Detect which cell encompasses the target text, then output its [X, Y] center coordinate. 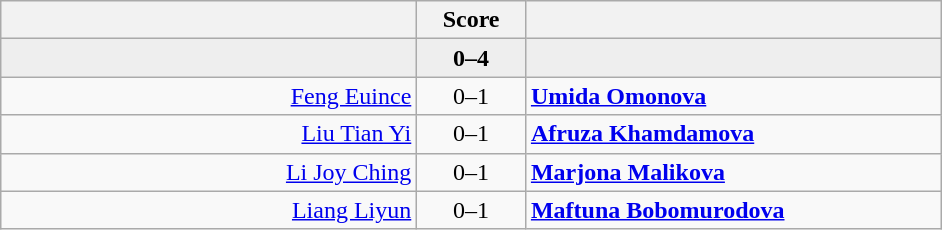
Umida Omonova [733, 96]
Li Joy Ching [209, 172]
Score [472, 20]
Maftuna Bobomurodova [733, 210]
Marjona Malikova [733, 172]
Feng Euince [209, 96]
0–4 [472, 58]
Liang Liyun [209, 210]
Liu Tian Yi [209, 134]
Afruza Khamdamova [733, 134]
